Find where the given text appears and provide that cell's center as [X, Y] coordinate. 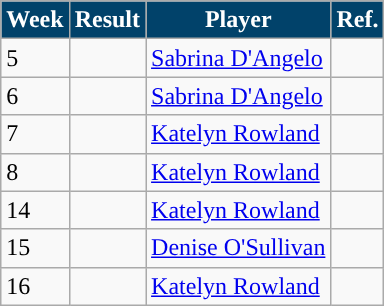
Ref. [358, 20]
5 [35, 58]
Result [107, 20]
8 [35, 172]
Player [238, 20]
14 [35, 210]
15 [35, 248]
16 [35, 286]
Denise O'Sullivan [238, 248]
Week [35, 20]
7 [35, 134]
6 [35, 96]
